Pinpoint the cell where the given text exists, returning its (X, Y) midpoint coordinate. 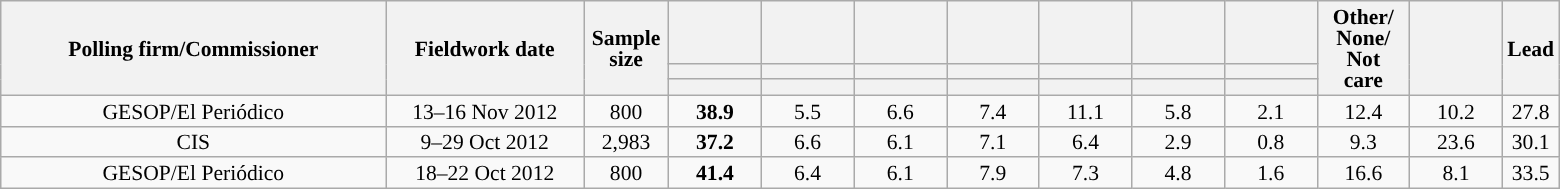
7.9 (992, 174)
7.3 (1086, 174)
7.1 (992, 142)
Lead (1530, 48)
2,983 (626, 142)
Sample size (626, 48)
2.9 (1178, 142)
41.4 (716, 174)
33.5 (1530, 174)
9.3 (1364, 142)
Polling firm/Commissioner (194, 48)
16.6 (1364, 174)
38.9 (716, 110)
23.6 (1456, 142)
Fieldwork date (485, 48)
2.1 (1270, 110)
13–16 Nov 2012 (485, 110)
30.1 (1530, 142)
5.5 (808, 110)
11.1 (1086, 110)
7.4 (992, 110)
1.6 (1270, 174)
37.2 (716, 142)
10.2 (1456, 110)
Other/None/Notcare (1364, 48)
5.8 (1178, 110)
CIS (194, 142)
0.8 (1270, 142)
8.1 (1456, 174)
4.8 (1178, 174)
12.4 (1364, 110)
27.8 (1530, 110)
18–22 Oct 2012 (485, 174)
9–29 Oct 2012 (485, 142)
